Return [x, y] of the center of cell containing provided text 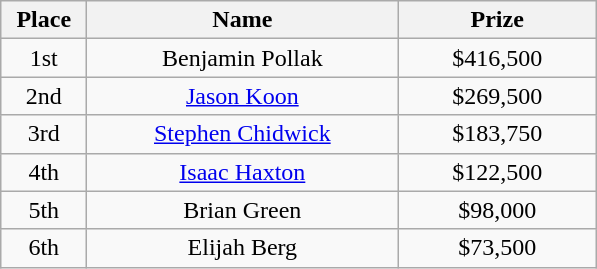
Elijah Berg [242, 248]
$122,500 [498, 172]
$73,500 [498, 248]
Stephen Chidwick [242, 134]
1st [44, 58]
$269,500 [498, 96]
Jason Koon [242, 96]
$416,500 [498, 58]
Name [242, 20]
2nd [44, 96]
6th [44, 248]
Brian Green [242, 210]
5th [44, 210]
Isaac Haxton [242, 172]
Place [44, 20]
Prize [498, 20]
$98,000 [498, 210]
$183,750 [498, 134]
4th [44, 172]
3rd [44, 134]
Benjamin Pollak [242, 58]
